Output the (X, Y) coordinate of the center of the cell containing the given text.  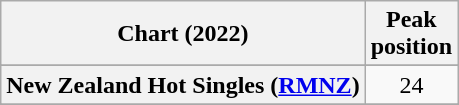
24 (411, 85)
Peakposition (411, 34)
Chart (2022) (183, 34)
New Zealand Hot Singles (RMNZ) (183, 85)
